Find where the given text appears and provide that cell's center as (x, y) coordinate. 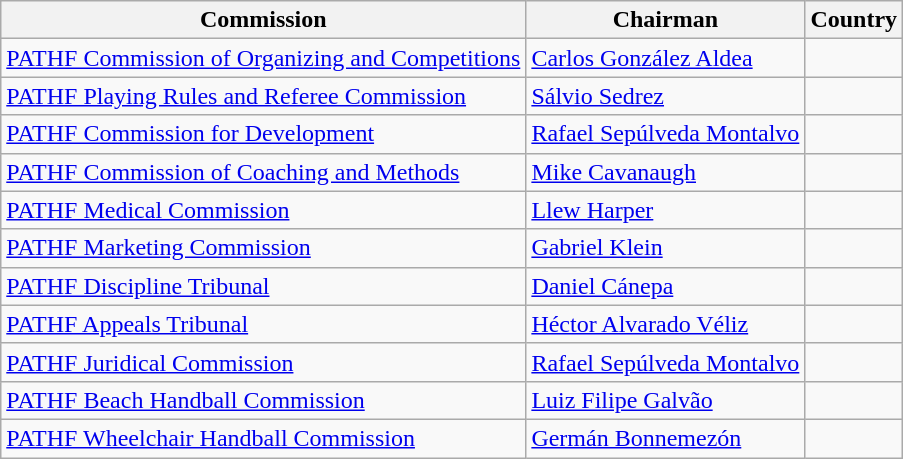
PATHF Commission of Organizing and Competitions (264, 58)
Daniel Cánepa (666, 286)
PATHF Playing Rules and Referee Commission (264, 96)
Carlos González Aldea (666, 58)
PATHF Juridical Commission (264, 362)
Héctor Alvarado Véliz (666, 324)
PATHF Commission for Development (264, 134)
Sálvio Sedrez (666, 96)
PATHF Wheelchair Handball Commission (264, 438)
Country (854, 20)
Llew Harper (666, 210)
PATHF Commission of Coaching and Methods (264, 172)
Commission (264, 20)
PATHF Medical Commission (264, 210)
Mike Cavanaugh (666, 172)
Germán Bonnemezón (666, 438)
Luiz Filipe Galvão (666, 400)
PATHF Discipline Tribunal (264, 286)
PATHF Beach Handball Commission (264, 400)
PATHF Appeals Tribunal (264, 324)
Gabriel Klein (666, 248)
Chairman (666, 20)
PATHF Marketing Commission (264, 248)
